From the cell containing the given text, extract its center point as [X, Y] coordinate. 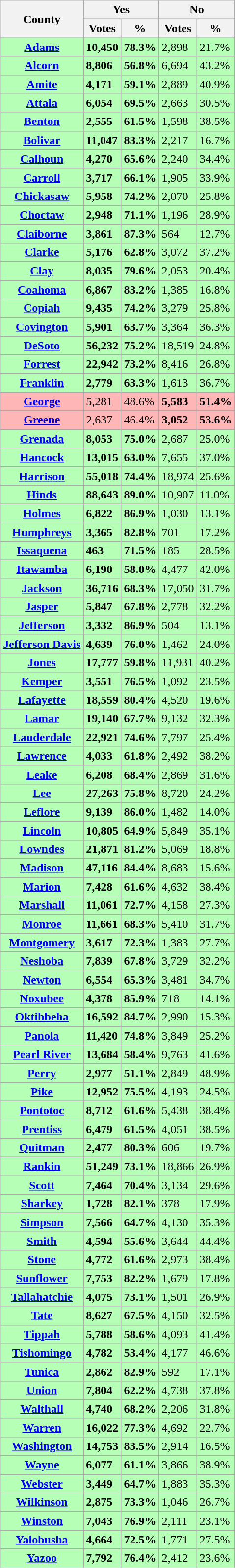
2,889 [178, 84]
7,043 [102, 1521]
Itawamba [42, 570]
2,663 [178, 103]
9,139 [102, 812]
County [42, 19]
2,492 [178, 756]
18,974 [178, 476]
14,753 [102, 1446]
13,684 [102, 1054]
Hancock [42, 457]
Lafayette [42, 700]
Winston [42, 1521]
Lee [42, 793]
40.2% [216, 663]
38.2% [216, 756]
28.9% [216, 215]
65.3% [140, 980]
2,977 [102, 1073]
37.2% [216, 252]
1,092 [178, 681]
6,054 [102, 103]
Jefferson Davis [42, 644]
63.3% [140, 383]
20.4% [216, 271]
16.5% [216, 1446]
3,849 [178, 1036]
25.2% [216, 1036]
9,763 [178, 1054]
Lamar [42, 719]
3,072 [178, 252]
1,905 [178, 177]
83.2% [140, 290]
Chickasaw [42, 196]
5,410 [178, 924]
71.5% [140, 551]
16,592 [102, 1017]
8,683 [178, 868]
34.7% [216, 980]
2,914 [178, 1446]
40.9% [216, 84]
3,365 [102, 532]
504 [178, 625]
11,931 [178, 663]
No [197, 10]
1,196 [178, 215]
75.2% [140, 346]
Sharkey [42, 1204]
36.7% [216, 383]
6,867 [102, 290]
58.0% [140, 570]
81.2% [140, 849]
3,617 [102, 943]
Simpson [42, 1222]
5,958 [102, 196]
83.3% [140, 140]
Sunflower [42, 1278]
2,070 [178, 196]
17,777 [102, 663]
Pontotoc [42, 1110]
Panola [42, 1036]
87.3% [140, 234]
22.7% [216, 1428]
12.7% [216, 234]
2,555 [102, 122]
4,171 [102, 84]
4,477 [178, 570]
72.3% [140, 943]
14.0% [216, 812]
51.1% [140, 1073]
4,664 [102, 1540]
Walthall [42, 1409]
24.8% [216, 346]
2,240 [178, 159]
27.7% [216, 943]
463 [102, 551]
6,077 [102, 1465]
7,804 [102, 1390]
592 [178, 1371]
36,716 [102, 588]
2,687 [178, 439]
30.5% [216, 103]
2,875 [102, 1502]
3,449 [102, 1484]
Tippah [42, 1334]
Grenada [42, 439]
11,061 [102, 905]
89.0% [140, 495]
Leflore [42, 812]
4,772 [102, 1260]
Leake [42, 774]
DeSoto [42, 346]
17.9% [216, 1204]
29.6% [216, 1185]
31.8% [216, 1409]
3,481 [178, 980]
3,644 [178, 1241]
25.0% [216, 439]
76.9% [140, 1521]
35.1% [216, 831]
3,332 [102, 625]
2,477 [102, 1148]
25.6% [216, 476]
74.4% [140, 476]
18.8% [216, 849]
4,639 [102, 644]
Marion [42, 887]
Hinds [42, 495]
Pearl River [42, 1054]
Carroll [42, 177]
Jefferson [42, 625]
5,847 [102, 607]
Benton [42, 122]
4,130 [178, 1222]
564 [178, 234]
4,158 [178, 905]
84.7% [140, 1017]
62.2% [140, 1390]
1,383 [178, 943]
Alcorn [42, 66]
Adams [42, 47]
12,952 [102, 1092]
10,805 [102, 831]
Holmes [42, 513]
19.7% [216, 1148]
1,613 [178, 383]
46.4% [140, 420]
Choctaw [42, 215]
Forrest [42, 364]
9,435 [102, 308]
7,797 [178, 737]
58.6% [140, 1334]
Jackson [42, 588]
2,990 [178, 1017]
2,849 [178, 1073]
48.6% [140, 401]
4,740 [102, 1409]
28.5% [216, 551]
Neshoba [42, 961]
25.4% [216, 737]
Attala [42, 103]
68.2% [140, 1409]
16.7% [216, 140]
23.5% [216, 681]
72.5% [140, 1540]
82.2% [140, 1278]
86.0% [140, 812]
2,206 [178, 1409]
606 [178, 1148]
37.8% [216, 1390]
1,030 [178, 513]
76.0% [140, 644]
Jasper [42, 607]
4,270 [102, 159]
6,479 [102, 1129]
17,050 [178, 588]
3,551 [102, 681]
27.3% [216, 905]
23.1% [216, 1521]
3,861 [102, 234]
19,140 [102, 719]
2,948 [102, 215]
5,901 [102, 327]
Newton [42, 980]
17.2% [216, 532]
11,661 [102, 924]
4,692 [178, 1428]
27,263 [102, 793]
83.5% [140, 1446]
27.5% [216, 1540]
53.4% [140, 1353]
32.5% [216, 1316]
Wayne [42, 1465]
18,519 [178, 346]
4,033 [102, 756]
5,849 [178, 831]
Copiah [42, 308]
Harrison [42, 476]
Greene [42, 420]
14.1% [216, 998]
4,051 [178, 1129]
64.9% [140, 831]
Lauderdale [42, 737]
Wilkinson [42, 1502]
Amite [42, 84]
68.4% [140, 774]
1,385 [178, 290]
73.2% [140, 364]
8,053 [102, 439]
Issaquena [42, 551]
3,279 [178, 308]
Perry [42, 1073]
10,907 [178, 495]
21.7% [216, 47]
48.9% [216, 1073]
8,712 [102, 1110]
72.7% [140, 905]
1,598 [178, 122]
Marshall [42, 905]
4,782 [102, 1353]
47,116 [102, 868]
4,378 [102, 998]
63.0% [140, 457]
701 [178, 532]
46.6% [216, 1353]
4,150 [178, 1316]
42.0% [216, 570]
13,015 [102, 457]
19.6% [216, 700]
2,217 [178, 140]
Oktibbeha [42, 1017]
Rankin [42, 1167]
7,566 [102, 1222]
37.0% [216, 457]
74.6% [140, 737]
2,779 [102, 383]
23.6% [216, 1558]
10,450 [102, 47]
58.4% [140, 1054]
Smith [42, 1241]
33.9% [216, 177]
378 [178, 1204]
5,281 [102, 401]
61.1% [140, 1465]
Warren [42, 1428]
3,134 [178, 1185]
Montgomery [42, 943]
66.1% [140, 177]
7,464 [102, 1185]
Franklin [42, 383]
Yes [121, 10]
65.6% [140, 159]
7,839 [102, 961]
Union [42, 1390]
Tallahatchie [42, 1297]
8,416 [178, 364]
8,627 [102, 1316]
43.2% [216, 66]
1,883 [178, 1484]
67.7% [140, 719]
Yazoo [42, 1558]
6,190 [102, 570]
82.9% [140, 1371]
6,208 [102, 774]
Prentiss [42, 1129]
2,637 [102, 420]
2,412 [178, 1558]
44.4% [216, 1241]
32.3% [216, 719]
82.8% [140, 532]
Washington [42, 1446]
11,047 [102, 140]
22,921 [102, 737]
41.6% [216, 1054]
55.6% [140, 1241]
59.1% [140, 84]
George [42, 401]
Jones [42, 663]
4,520 [178, 700]
5,583 [178, 401]
4,177 [178, 1353]
Bolivar [42, 140]
6,694 [178, 66]
18,866 [178, 1167]
73.3% [140, 1502]
88,643 [102, 495]
15.6% [216, 868]
7,428 [102, 887]
4,738 [178, 1390]
21,871 [102, 849]
18,559 [102, 700]
5,438 [178, 1110]
Webster [42, 1484]
82.1% [140, 1204]
718 [178, 998]
8,806 [102, 66]
1,482 [178, 812]
Tate [42, 1316]
Claiborne [42, 234]
2,973 [178, 1260]
3,052 [178, 420]
36.3% [216, 327]
5,788 [102, 1334]
6,822 [102, 513]
80.3% [140, 1148]
59.8% [140, 663]
24.5% [216, 1092]
69.5% [140, 103]
2,111 [178, 1521]
3,729 [178, 961]
Scott [42, 1185]
41.4% [216, 1334]
16.8% [216, 290]
62.8% [140, 252]
3,364 [178, 327]
38.9% [216, 1465]
76.5% [140, 681]
4,193 [178, 1092]
56,232 [102, 346]
Tishomingo [42, 1353]
34.4% [216, 159]
Stone [42, 1260]
11.0% [216, 495]
71.1% [140, 215]
2,053 [178, 271]
1,046 [178, 1502]
6,554 [102, 980]
4,632 [178, 887]
1,462 [178, 644]
1,501 [178, 1297]
8,035 [102, 271]
31.6% [216, 774]
Madison [42, 868]
Lawrence [42, 756]
26.7% [216, 1502]
17.1% [216, 1371]
11,420 [102, 1036]
15.3% [216, 1017]
Coahoma [42, 290]
5,176 [102, 252]
24.2% [216, 793]
3,866 [178, 1465]
76.4% [140, 1558]
1,679 [178, 1278]
75.5% [140, 1092]
26.8% [216, 364]
55,018 [102, 476]
Covington [42, 327]
75.0% [140, 439]
8,720 [178, 793]
24.0% [216, 644]
Monroe [42, 924]
17.8% [216, 1278]
7,753 [102, 1278]
1,771 [178, 1540]
4,075 [102, 1297]
79.6% [140, 271]
77.3% [140, 1428]
Clay [42, 271]
78.3% [140, 47]
2,898 [178, 47]
5,069 [178, 849]
Calhoun [42, 159]
63.7% [140, 327]
70.4% [140, 1185]
7,792 [102, 1558]
Yalobusha [42, 1540]
2,862 [102, 1371]
61.8% [140, 756]
Pike [42, 1092]
56.8% [140, 66]
16,022 [102, 1428]
3,717 [102, 177]
Clarke [42, 252]
Lincoln [42, 831]
Quitman [42, 1148]
7,655 [178, 457]
75.8% [140, 793]
Noxubee [42, 998]
185 [178, 551]
2,869 [178, 774]
Tunica [42, 1371]
85.9% [140, 998]
51,249 [102, 1167]
22,942 [102, 364]
74.8% [140, 1036]
2,778 [178, 607]
4,093 [178, 1334]
Kemper [42, 681]
Lowndes [42, 849]
80.4% [140, 700]
4,594 [102, 1241]
1,728 [102, 1204]
51.4% [216, 401]
53.6% [216, 420]
9,132 [178, 719]
Humphreys [42, 532]
84.4% [140, 868]
67.5% [140, 1316]
